Determine the [x, y] coordinate at the center of the cell enclosing the given text.  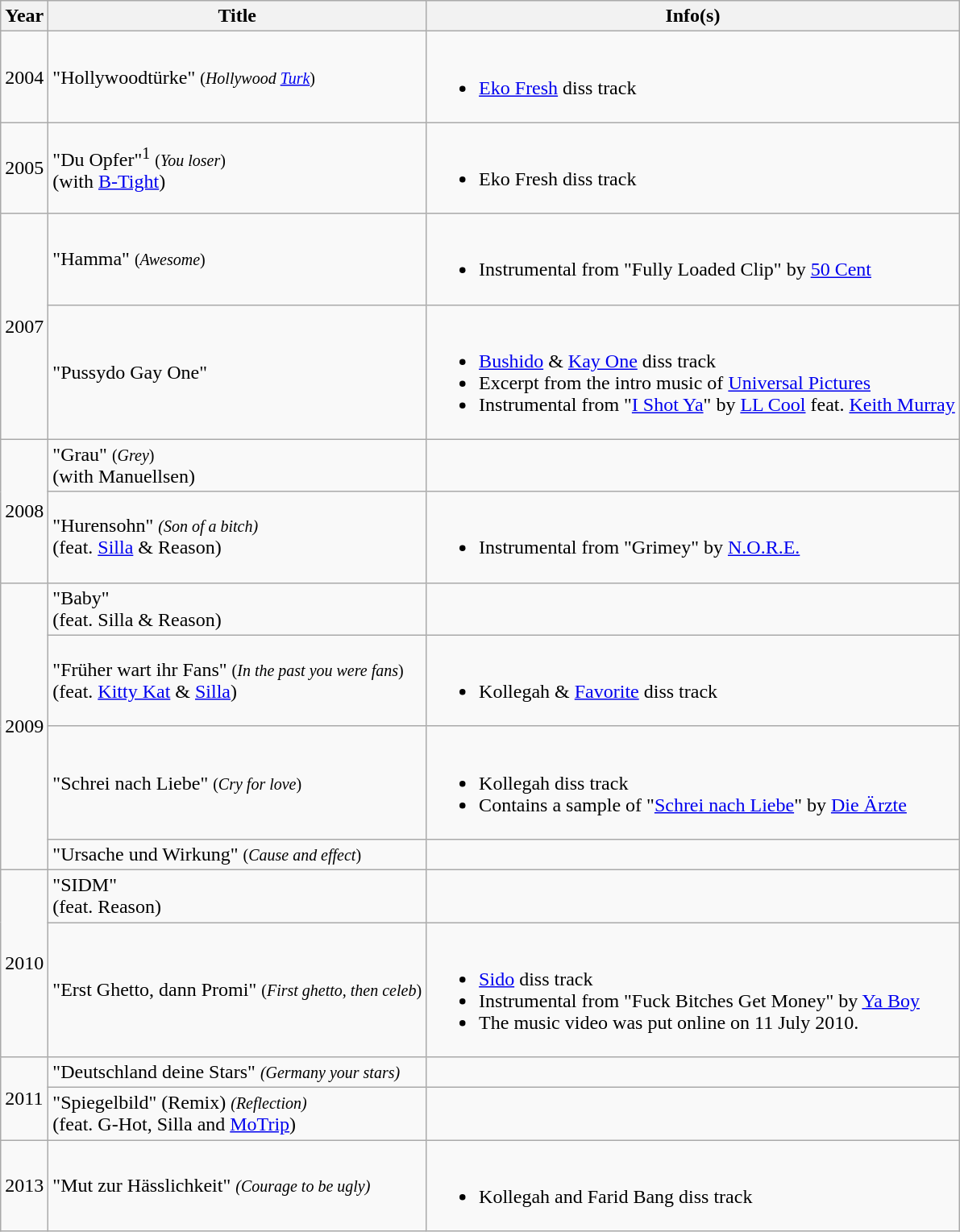
"Hurensohn" (Son of a bitch) (feat. Silla & Reason) [237, 537]
2005 [24, 168]
Kollegah diss trackContains a sample of "Schrei nach Liebe" by Die Ärzte [693, 782]
"Früher wart ihr Fans" (In the past you were fans)(feat. Kitty Kat & Silla) [237, 680]
"Schrei nach Liebe" (Cry for love) [237, 782]
2010 [24, 963]
2011 [24, 1099]
"Mut zur Hässlichkeit" (Courage to be ugly) [237, 1186]
2004 [24, 77]
2013 [24, 1186]
Instrumental from "Fully Loaded Clip" by 50 Cent [693, 259]
Sido diss trackInstrumental from "Fuck Bitches Get Money" by Ya BoyThe music video was put online on 11 July 2010. [693, 989]
Title [237, 16]
Kollegah and Farid Bang diss track [693, 1186]
"Ursache und Wirkung" (Cause and effect) [237, 854]
2009 [24, 726]
"Erst Ghetto, dann Promi" (First ghetto, then celeb) [237, 989]
"Du Opfer"1 (You loser)(with B-Tight) [237, 168]
Year [24, 16]
"Baby" (feat. Silla & Reason) [237, 609]
Kollegah & Favorite diss track [693, 680]
"Spiegelbild" (Remix) (Reflection)(feat. G-Hot, Silla and MoTrip) [237, 1114]
"Hollywoodtürke" (Hollywood Turk) [237, 77]
Bushido & Kay One diss trackExcerpt from the intro music of Universal PicturesInstrumental from "I Shot Ya" by LL Cool feat. Keith Murray [693, 372]
"Deutschland deine Stars" (Germany your stars) [237, 1072]
2007 [24, 326]
"Grau" (Grey)(with Manuellsen) [237, 466]
"SIDM" (feat. Reason) [237, 896]
Instrumental from "Grimey" by N.O.R.E. [693, 537]
"Pussydo Gay One" [237, 372]
2008 [24, 511]
"Hamma" (Awesome) [237, 259]
Info(s) [693, 16]
